Determine the (x, y) coordinate at the center of the cell enclosing the given text.  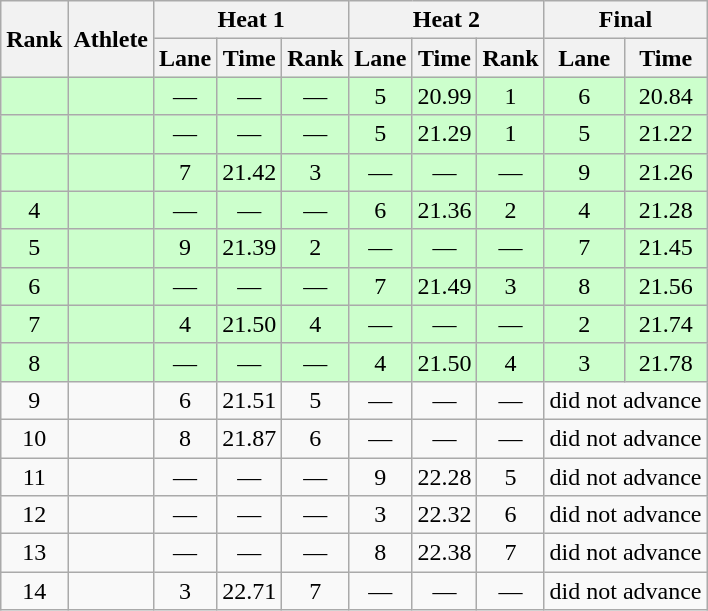
21.29 (444, 134)
21.28 (666, 210)
12 (34, 515)
21.26 (666, 172)
22.38 (444, 553)
14 (34, 591)
10 (34, 438)
Heat 2 (446, 20)
22.28 (444, 477)
22.71 (250, 591)
22.32 (444, 515)
21.56 (666, 286)
20.99 (444, 96)
21.22 (666, 134)
Final (626, 20)
Heat 1 (252, 20)
20.84 (666, 96)
21.39 (250, 248)
Athlete (111, 39)
21.42 (250, 172)
21.49 (444, 286)
21.74 (666, 324)
21.78 (666, 362)
21.87 (250, 438)
11 (34, 477)
21.36 (444, 210)
21.45 (666, 248)
21.51 (250, 400)
13 (34, 553)
